Pinpoint the cell where the given text exists, returning its (X, Y) midpoint coordinate. 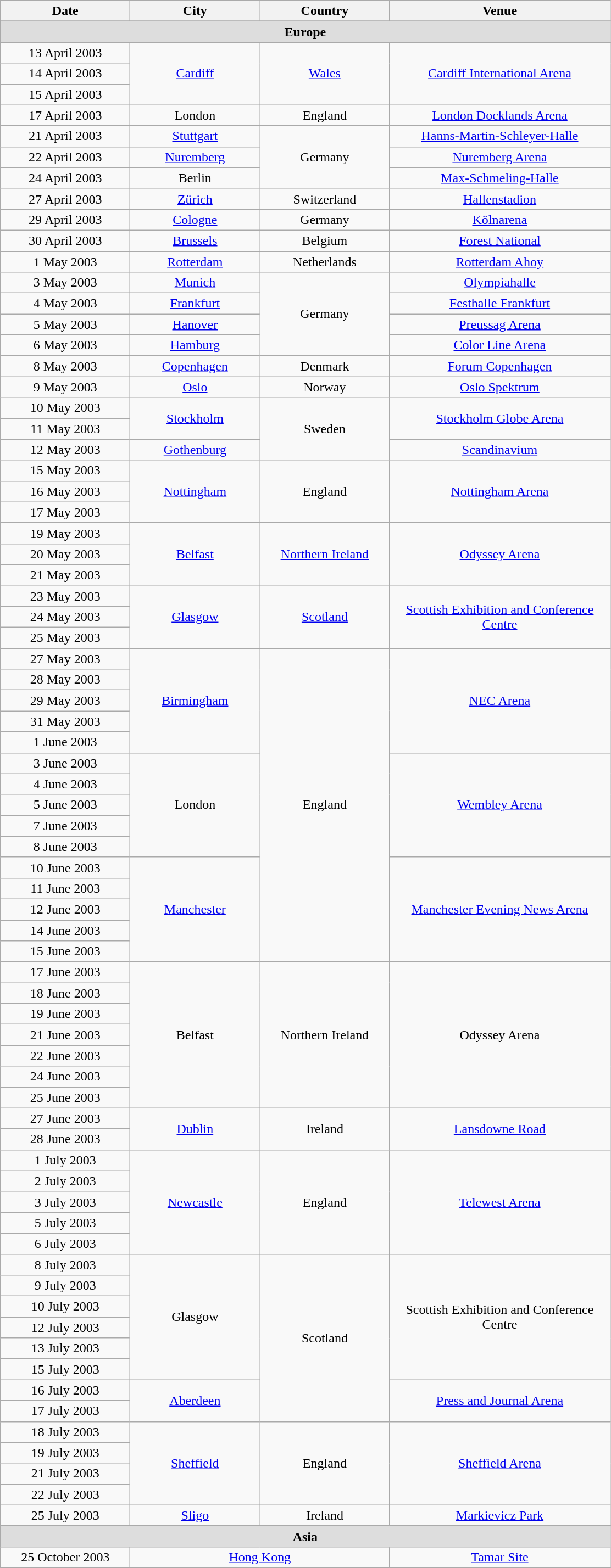
24 June 2003 (65, 1077)
Telewest Arena (500, 1202)
11 June 2003 (65, 888)
17 June 2003 (65, 972)
19 July 2003 (65, 1453)
1 May 2003 (65, 262)
Sheffield (195, 1463)
Nuremberg (195, 157)
27 April 2003 (65, 199)
Nottingham Arena (500, 491)
Tamar Site (500, 1557)
21 July 2003 (65, 1474)
24 May 2003 (65, 617)
21 May 2003 (65, 575)
31 May 2003 (65, 721)
13 July 2003 (65, 1348)
1 June 2003 (65, 742)
Scandinavium (500, 450)
Frankfurt (195, 304)
18 June 2003 (65, 993)
9 July 2003 (65, 1286)
Newcastle (195, 1202)
Munich (195, 283)
Netherlands (325, 262)
21 April 2003 (65, 136)
Stockholm Globe Arena (500, 418)
City (195, 11)
27 May 2003 (65, 659)
2 July 2003 (65, 1181)
12 July 2003 (65, 1328)
Oslo Spektrum (500, 387)
5 July 2003 (65, 1223)
25 May 2003 (65, 638)
Wembley Arena (500, 805)
Markievicz Park (500, 1515)
Hallenstadion (500, 199)
8 May 2003 (65, 366)
Rotterdam Ahoy (500, 262)
Color Line Arena (500, 345)
22 April 2003 (65, 157)
22 June 2003 (65, 1056)
25 July 2003 (65, 1515)
Europe (305, 32)
8 June 2003 (65, 847)
30 April 2003 (65, 240)
Copenhagen (195, 366)
Zürich (195, 199)
Preussag Arena (500, 324)
5 June 2003 (65, 805)
Birmingham (195, 701)
Forum Copenhagen (500, 366)
3 May 2003 (65, 283)
London Docklands Arena (500, 115)
Nottingham (195, 491)
8 July 2003 (65, 1264)
Festhalle Frankfurt (500, 304)
16 July 2003 (65, 1390)
Oslo (195, 387)
Gothenburg (195, 450)
Hong Kong (260, 1557)
12 June 2003 (65, 909)
1 July 2003 (65, 1160)
25 June 2003 (65, 1097)
17 April 2003 (65, 115)
Press and Journal Arena (500, 1401)
Forest National (500, 240)
Cardiff International Arena (500, 74)
Country (325, 11)
12 May 2003 (65, 450)
Stockholm (195, 418)
Norway (325, 387)
27 June 2003 (65, 1118)
17 May 2003 (65, 512)
Sligo (195, 1515)
14 June 2003 (65, 931)
Manchester Evening News Arena (500, 909)
14 April 2003 (65, 74)
Switzerland (325, 199)
Brussels (195, 240)
4 May 2003 (65, 304)
29 May 2003 (65, 701)
21 June 2003 (65, 1035)
17 July 2003 (65, 1411)
Hanover (195, 324)
Cologne (195, 220)
Lansdowne Road (500, 1129)
Asia (305, 1536)
Stuttgart (195, 136)
11 May 2003 (65, 429)
16 May 2003 (65, 491)
28 May 2003 (65, 680)
3 June 2003 (65, 763)
Cardiff (195, 74)
Denmark (325, 366)
18 July 2003 (65, 1432)
15 April 2003 (65, 94)
6 May 2003 (65, 345)
Sweden (325, 429)
Belgium (325, 240)
19 June 2003 (65, 1014)
4 June 2003 (65, 784)
3 July 2003 (65, 1202)
Max-Schmeling-Halle (500, 178)
20 May 2003 (65, 554)
15 May 2003 (65, 471)
10 May 2003 (65, 408)
Manchester (195, 909)
7 June 2003 (65, 826)
22 July 2003 (65, 1494)
25 October 2003 (65, 1557)
15 June 2003 (65, 951)
Wales (325, 74)
Rotterdam (195, 262)
Dublin (195, 1129)
Date (65, 11)
Nuremberg Arena (500, 157)
19 May 2003 (65, 533)
Aberdeen (195, 1401)
23 May 2003 (65, 596)
24 April 2003 (65, 178)
29 April 2003 (65, 220)
Venue (500, 11)
Hanns-Martin-Schleyer-Halle (500, 136)
15 July 2003 (65, 1369)
13 April 2003 (65, 53)
Kölnarena (500, 220)
NEC Arena (500, 701)
Olympiahalle (500, 283)
Sheffield Arena (500, 1463)
6 July 2003 (65, 1244)
Berlin (195, 178)
9 May 2003 (65, 387)
10 June 2003 (65, 867)
Hamburg (195, 345)
5 May 2003 (65, 324)
10 July 2003 (65, 1307)
28 June 2003 (65, 1139)
